Search for the cell housing the specified text and yield its [x, y] center coordinate. 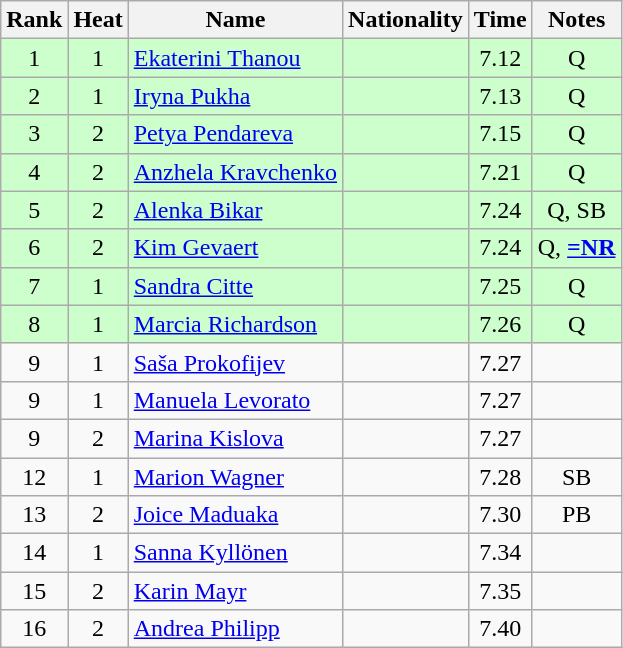
Q, =NR [576, 248]
Iryna Pukha [235, 96]
Saša Prokofijev [235, 362]
Heat [98, 20]
5 [34, 210]
Anzhela Kravchenko [235, 172]
Petya Pendareva [235, 134]
7.15 [500, 134]
7.35 [500, 591]
7.13 [500, 96]
Nationality [406, 20]
Marina Kislova [235, 438]
Marion Wagner [235, 477]
Marcia Richardson [235, 324]
8 [34, 324]
Joice Maduaka [235, 515]
7.40 [500, 629]
Alenka Bikar [235, 210]
Kim Gevaert [235, 248]
SB [576, 477]
7.26 [500, 324]
13 [34, 515]
7.30 [500, 515]
Sanna Kyllönen [235, 553]
Ekaterini Thanou [235, 58]
7 [34, 286]
Time [500, 20]
Sandra Citte [235, 286]
Manuela Levorato [235, 400]
Andrea Philipp [235, 629]
7.34 [500, 553]
Notes [576, 20]
7.28 [500, 477]
Q, SB [576, 210]
Name [235, 20]
Karin Mayr [235, 591]
7.25 [500, 286]
3 [34, 134]
7.12 [500, 58]
14 [34, 553]
6 [34, 248]
7.21 [500, 172]
12 [34, 477]
15 [34, 591]
16 [34, 629]
Rank [34, 20]
PB [576, 515]
4 [34, 172]
